Determine the [x, y] coordinate at the center of the cell enclosing the given text.  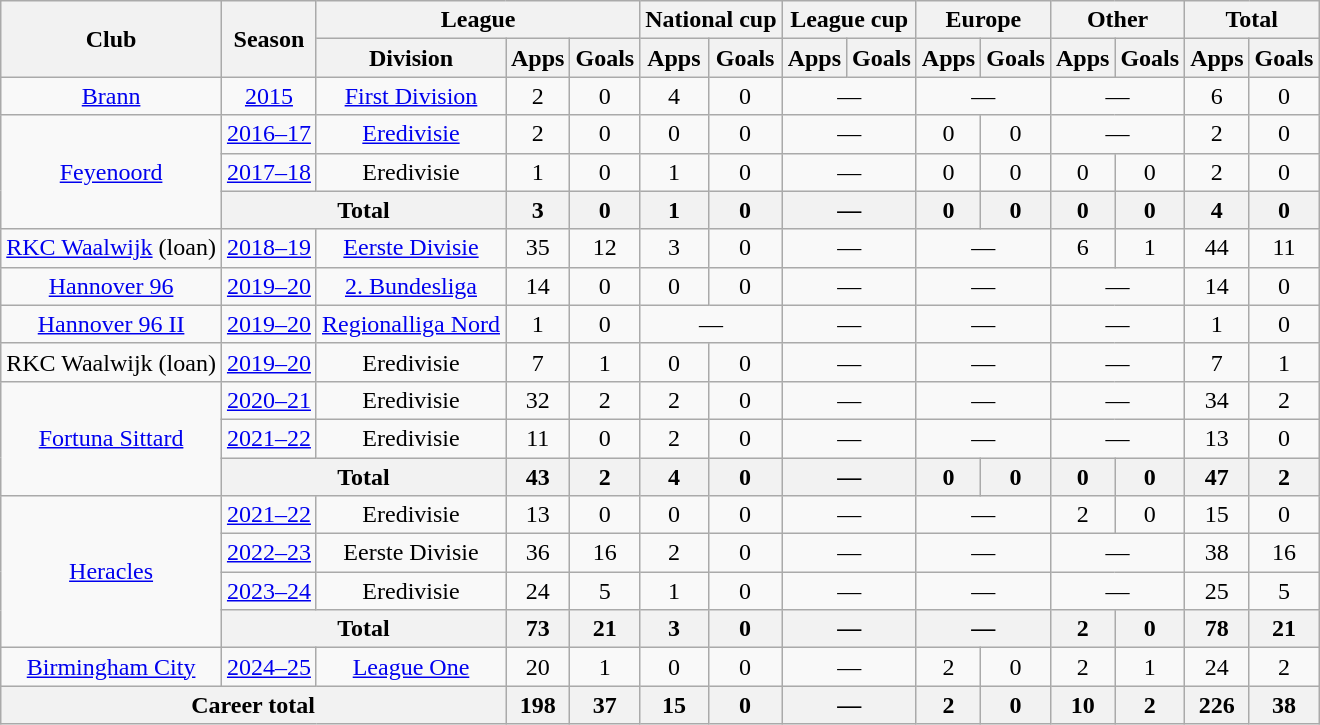
198 [538, 705]
Feyenoord [112, 172]
2015 [268, 96]
National cup [711, 20]
2023–24 [268, 591]
32 [538, 400]
43 [538, 477]
10 [1082, 705]
League cup [849, 20]
47 [1217, 477]
Heracles [112, 572]
League One [410, 667]
2024–25 [268, 667]
League [478, 20]
Other [1117, 20]
2022–23 [268, 553]
34 [1217, 400]
Season [268, 39]
36 [538, 553]
78 [1217, 629]
Fortuna Sittard [112, 438]
2016–17 [268, 134]
Club [112, 39]
Hannover 96 [112, 286]
2. Bundesliga [410, 286]
Regionalliga Nord [410, 324]
44 [1217, 248]
Brann [112, 96]
73 [538, 629]
First Division [410, 96]
226 [1217, 705]
Career total [254, 705]
Division [410, 58]
Europe [983, 20]
Birmingham City [112, 667]
25 [1217, 591]
2018–19 [268, 248]
Hannover 96 II [112, 324]
20 [538, 667]
2020–21 [268, 400]
12 [605, 248]
37 [605, 705]
2017–18 [268, 172]
35 [538, 248]
